Extract the [X, Y] coordinate from the center of the cell holding the provided text.  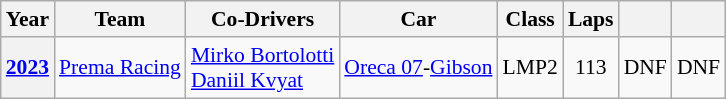
LMP2 [530, 68]
Co-Drivers [262, 19]
Mirko Bortolotti Daniil Kvyat [262, 68]
113 [591, 68]
2023 [28, 68]
Prema Racing [120, 68]
Laps [591, 19]
Oreca 07-Gibson [418, 68]
Car [418, 19]
Class [530, 19]
Team [120, 19]
Year [28, 19]
